For the text-containing cell, return its midpoint in (x, y) coordinate format. 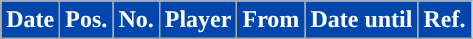
From (271, 20)
No. (136, 20)
Date (30, 20)
Player (198, 20)
Date until (362, 20)
Pos. (86, 20)
Ref. (444, 20)
